Search for the cell housing the specified text and yield its (x, y) center coordinate. 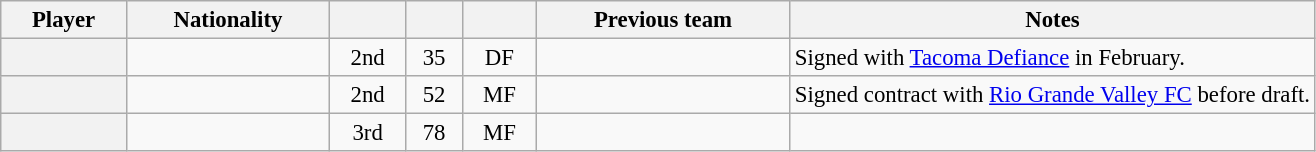
DF (499, 58)
Previous team (662, 20)
Signed with Tacoma Defiance in February. (1053, 58)
Signed contract with Rio Grande Valley FC before draft. (1053, 95)
35 (434, 58)
52 (434, 95)
78 (434, 133)
3rd (368, 133)
Player (64, 20)
Nationality (228, 20)
Notes (1053, 20)
